Capture the cell that displays the provided text and extract its (X, Y) central coordinate. 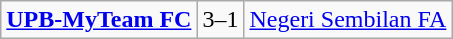
UPB-MyTeam FC (99, 20)
Negeri Sembilan FA (348, 20)
3–1 (220, 20)
